Pinpoint the cell where the given text exists, returning its (X, Y) midpoint coordinate. 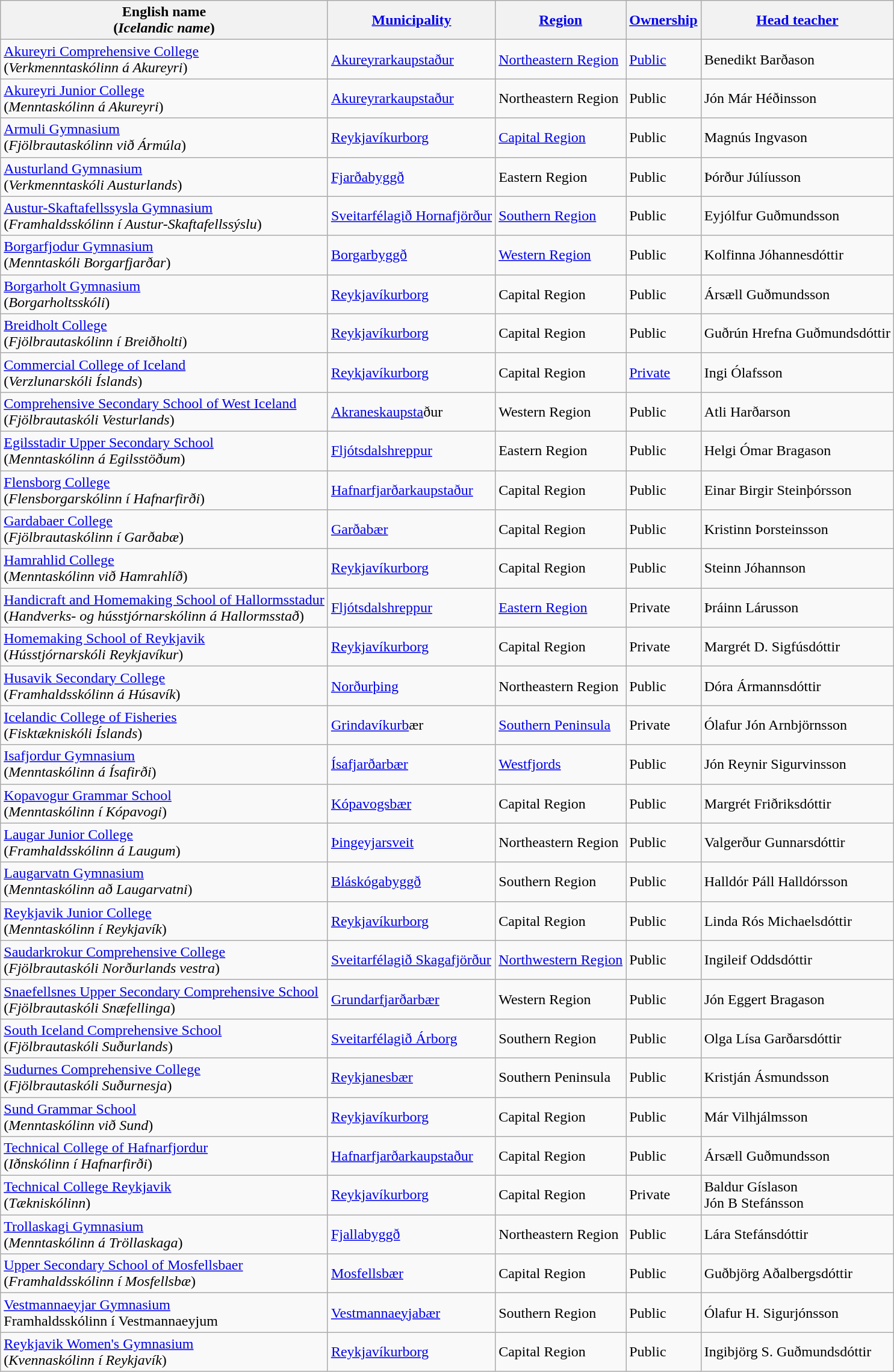
Westfjords (561, 765)
Handicraft and Homemaking School of Hallormsstadur(Handverks- og hússtjórnarskólinn á Hallormsstað) (164, 608)
Jón Reynir Sigurvinsson (797, 765)
Hamrahlid College(Menntaskólinn við Hamrahlíð) (164, 568)
Vestmannaeyjar GymnasiumFramhaldsskólinn í Vestmannaeyjum (164, 1312)
Grundarfjarðarbær (411, 999)
Eyjólfur Guðmundsson (797, 216)
Borgarbyggð (411, 255)
Gardabaer College(Fjölbrautaskólinn í Garðabæ) (164, 530)
South Iceland Comprehensive School(Fjölbrautaskóli Suðurlands) (164, 1038)
Technical College Reykjavik(Tækniskólinn) (164, 1196)
Baldur GíslasonJón B Stefánsson (797, 1196)
Grindavíkurbær (411, 725)
Margrét D. Sigfúsdóttir (797, 647)
Icelandic College of Fisheries(Fisktækniskóli Íslands) (164, 725)
Garðabær (411, 530)
Borgarholt Gymnasium(Borgarholtsskóli) (164, 294)
Northwestern Region (561, 960)
Fjallabyggð (411, 1234)
Ingi Ólafsson (797, 372)
Sveitarfélagið Árborg (411, 1038)
Reykjavik Women's Gymnasium(Kvennaskólinn í Reykjavík) (164, 1352)
Armuli Gymnasium(Fjölbrautaskólinn við Ármúla) (164, 137)
Bláskógabyggð (411, 881)
Reykjavik Junior College(Menntaskólinn í Reykjavík) (164, 921)
Linda Rós Michaelsdóttir (797, 921)
Þráinn Lárusson (797, 608)
Technical College of Hafnarfjordur(Iðnskólinn í Hafnarfirði) (164, 1156)
Valgerður Gunnarsdóttir (797, 843)
Comprehensive Secondary School of West Iceland(Fjölbrautaskóli Vesturlands) (164, 412)
Kópavogsbær (411, 803)
Laugar Junior College(Framhaldsskólinn á Laugum) (164, 843)
Austur-Skaftafellssysla Gymnasium(Framhaldsskólinn í Austur-Skaftafellssýslu) (164, 216)
Magnús Ingvason (797, 137)
Steinn Jóhannson (797, 568)
Vestmannaeyjabær (411, 1312)
Sveitarfélagið Hornafjörður (411, 216)
Jón Már Héðinsson (797, 99)
Már Vilhjálmsson (797, 1116)
Laugarvatn Gymnasium(Menntaskólinn að Laugarvatni) (164, 881)
Kristinn Þorsteinsson (797, 530)
Atli Harðarson (797, 412)
Fjarðabyggð (411, 177)
Sund Grammar School(Menntaskólinn við Sund) (164, 1116)
Ólafur Jón Arnbjörnsson (797, 725)
Ingileif Oddsdóttir (797, 960)
Ingibjörg S. Guðmundsdóttir (797, 1352)
Kopavogur Grammar School(Menntaskólinn í Kópavogi) (164, 803)
Snaefellsnes Upper Secondary Comprehensive School(Fjölbrautaskóli Snæfellinga) (164, 999)
Margrét Friðriksdóttir (797, 803)
Homemaking School of Reykjavik(Hússtjórnarskóli Reykjavíkur) (164, 647)
Akureyri Junior College(Menntaskólinn á Akureyri) (164, 99)
Breidholt College(Fjölbrautaskólinn í Breiðholti) (164, 334)
Norðurþing (411, 686)
Jón Eggert Bragason (797, 999)
Kolfinna Jóhannesdóttir (797, 255)
Isafjordur Gymnasium(Menntaskólinn á Ísafirði) (164, 765)
Halldór Páll Halldórsson (797, 881)
Þingeyjarsveit (411, 843)
Sveitarfélagið Skagafjörður (411, 960)
Husavik Secondary College(Framhaldsskólinn á Húsavík) (164, 686)
Ísafjarðarbær (411, 765)
Upper Secondary School of Mosfellsbaer(Framhaldsskólinn í Mosfellsbæ) (164, 1274)
Guðrún Hrefna Guðmundsdóttir (797, 334)
English name(Icelandic name) (164, 20)
Guðbjörg Aðalbergsdóttir (797, 1274)
Egilsstadir Upper Secondary School(Menntaskólinn á Egilsstöðum) (164, 450)
Saudarkrokur Comprehensive College(Fjölbrautaskóli Norðurlands vestra) (164, 960)
Reykjanesbær (411, 1078)
Municipality (411, 20)
Lára Stefánsdóttir (797, 1234)
Benedikt Barðason (797, 59)
Head teacher (797, 20)
Þórður Júlíusson (797, 177)
Kristján Ásmundsson (797, 1078)
Akraneskaupstaður (411, 412)
Ownership (663, 20)
Region (561, 20)
Austurland Gymnasium(Verkmenntaskóli Austurlands) (164, 177)
Ólafur H. Sigurjónsson (797, 1312)
Flensborg College(Flensborgarskólinn í Hafnarfirði) (164, 490)
Borgarfjodur Gymnasium(Menntaskóli Borgarfjarðar) (164, 255)
Dóra Ármannsdóttir (797, 686)
Einar Birgir Steinþórsson (797, 490)
Olga Lísa Garðarsdóttir (797, 1038)
Trollaskagi Gymnasium(Menntaskólinn á Tröllaskaga) (164, 1234)
Mosfellsbær (411, 1274)
Commercial College of Iceland(Verzlunarskóli Íslands) (164, 372)
Akureyri Comprehensive College(Verkmenntaskólinn á Akureyri) (164, 59)
Helgi Ómar Bragason (797, 450)
Sudurnes Comprehensive College(Fjölbrautaskóli Suðurnesja) (164, 1078)
